Return (X, Y) of the center of cell containing provided text 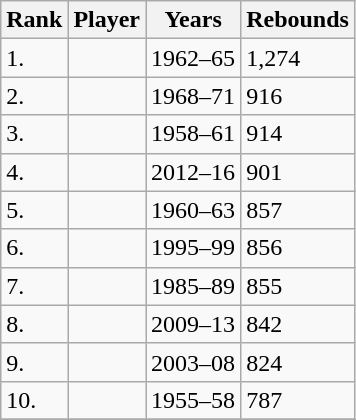
901 (298, 172)
10. (34, 400)
787 (298, 400)
7. (34, 286)
916 (298, 96)
1958–61 (194, 134)
8. (34, 324)
2003–08 (194, 362)
855 (298, 286)
1. (34, 58)
2. (34, 96)
1,274 (298, 58)
6. (34, 248)
1985–89 (194, 286)
5. (34, 210)
857 (298, 210)
Years (194, 20)
Rank (34, 20)
9. (34, 362)
2009–13 (194, 324)
Rebounds (298, 20)
1960–63 (194, 210)
824 (298, 362)
1955–58 (194, 400)
3. (34, 134)
Player (107, 20)
914 (298, 134)
842 (298, 324)
1962–65 (194, 58)
1968–71 (194, 96)
1995–99 (194, 248)
2012–16 (194, 172)
4. (34, 172)
856 (298, 248)
